Locate the cell with the specified text and output its [x, y] center coordinate. 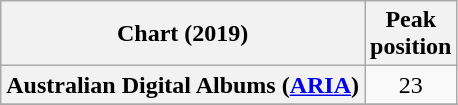
23 [411, 85]
Australian Digital Albums (ARIA) [183, 85]
Peakposition [411, 34]
Chart (2019) [183, 34]
